Detect which cell encompasses the target text, then output its [x, y] center coordinate. 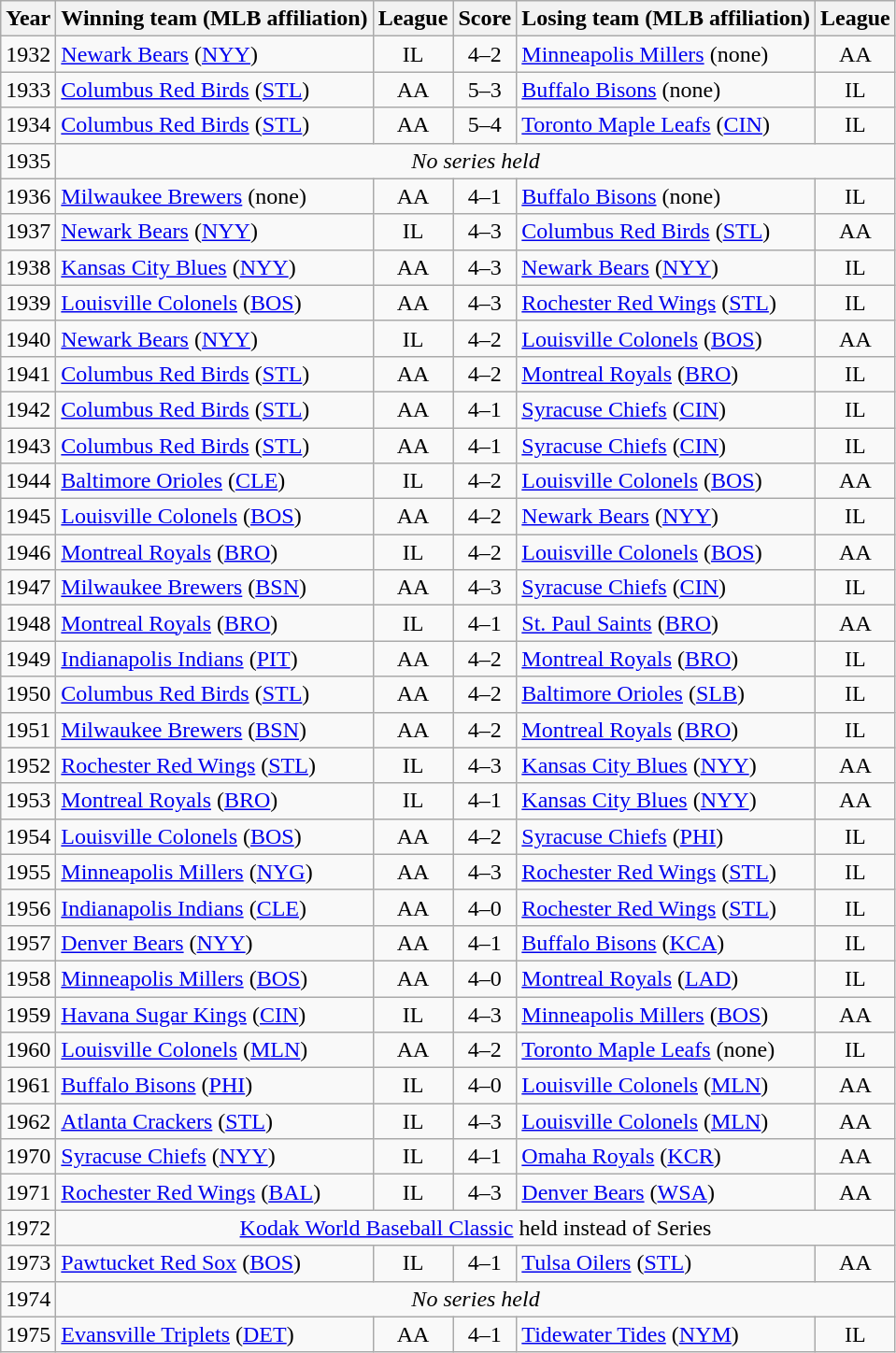
1957 [28, 943]
Tulsa Oilers (STL) [666, 1263]
1955 [28, 872]
Toronto Maple Leafs (CIN) [666, 125]
Syracuse Chiefs (PHI) [666, 836]
1950 [28, 694]
1937 [28, 232]
St. Paul Saints (BRO) [666, 623]
Montreal Royals (LAD) [666, 978]
1951 [28, 730]
Score [485, 19]
Rochester Red Wings (BAL) [215, 1192]
Omaha Royals (KCR) [666, 1157]
1956 [28, 907]
Minneapolis Millers (none) [666, 54]
1939 [28, 303]
Milwaukee Brewers (none) [215, 196]
1954 [28, 836]
1972 [28, 1228]
1934 [28, 125]
Toronto Maple Leafs (none) [666, 1050]
Atlanta Crackers (STL) [215, 1121]
5–4 [485, 125]
Denver Bears (NYY) [215, 943]
1962 [28, 1121]
5–3 [485, 90]
1947 [28, 588]
1971 [28, 1192]
1958 [28, 978]
Buffalo Bisons (KCA) [666, 943]
Tidewater Tides (NYM) [666, 1334]
1933 [28, 90]
1942 [28, 409]
1941 [28, 374]
1975 [28, 1334]
1949 [28, 659]
1932 [28, 54]
Pawtucket Red Sox (BOS) [215, 1263]
1960 [28, 1050]
1944 [28, 481]
Evansville Triplets (DET) [215, 1334]
1948 [28, 623]
1946 [28, 552]
Buffalo Bisons (PHI) [215, 1086]
1940 [28, 338]
1936 [28, 196]
Losing team (MLB affiliation) [666, 19]
1959 [28, 1014]
Winning team (MLB affiliation) [215, 19]
Indianapolis Indians (CLE) [215, 907]
Havana Sugar Kings (CIN) [215, 1014]
1973 [28, 1263]
Year [28, 19]
Indianapolis Indians (PIT) [215, 659]
1961 [28, 1086]
1952 [28, 765]
1945 [28, 517]
Baltimore Orioles (CLE) [215, 481]
Syracuse Chiefs (NYY) [215, 1157]
1935 [28, 161]
Denver Bears (WSA) [666, 1192]
1943 [28, 446]
Minneapolis Millers (NYG) [215, 872]
1953 [28, 801]
Kodak World Baseball Classic held instead of Series [476, 1228]
1938 [28, 267]
1970 [28, 1157]
Baltimore Orioles (SLB) [666, 694]
1974 [28, 1299]
